Identify which cell holds the provided text, then report its [x, y] central coordinate. 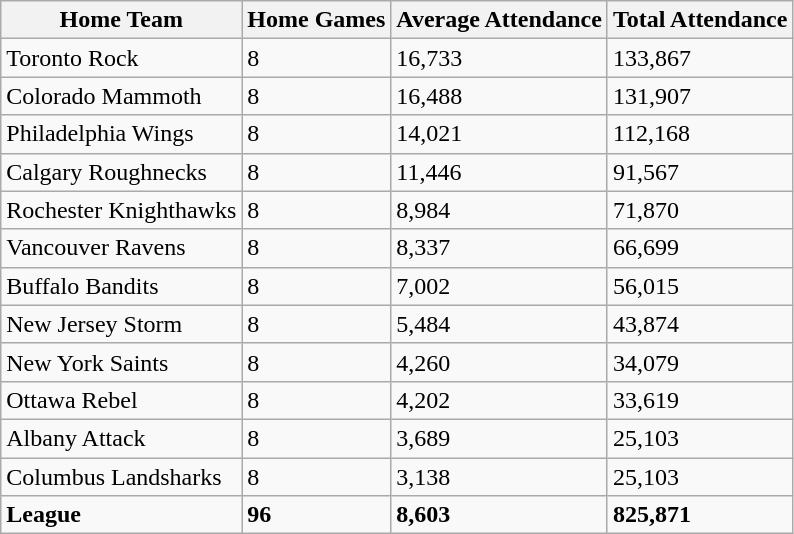
Toronto Rock [122, 58]
16,488 [500, 96]
Albany Attack [122, 438]
8,603 [500, 515]
Rochester Knighthawks [122, 210]
Total Attendance [700, 20]
96 [316, 515]
16,733 [500, 58]
Ottawa Rebel [122, 400]
New York Saints [122, 362]
66,699 [700, 248]
71,870 [700, 210]
Home Team [122, 20]
33,619 [700, 400]
43,874 [700, 324]
Buffalo Bandits [122, 286]
112,168 [700, 134]
Colorado Mammoth [122, 96]
4,202 [500, 400]
14,021 [500, 134]
4,260 [500, 362]
3,689 [500, 438]
131,907 [700, 96]
8,984 [500, 210]
3,138 [500, 477]
League [122, 515]
34,079 [700, 362]
Columbus Landsharks [122, 477]
Average Attendance [500, 20]
Calgary Roughnecks [122, 172]
5,484 [500, 324]
8,337 [500, 248]
11,446 [500, 172]
Home Games [316, 20]
56,015 [700, 286]
133,867 [700, 58]
91,567 [700, 172]
7,002 [500, 286]
Philadelphia Wings [122, 134]
825,871 [700, 515]
New Jersey Storm [122, 324]
Vancouver Ravens [122, 248]
